Output the (x, y) coordinate of the center of the cell containing the given text.  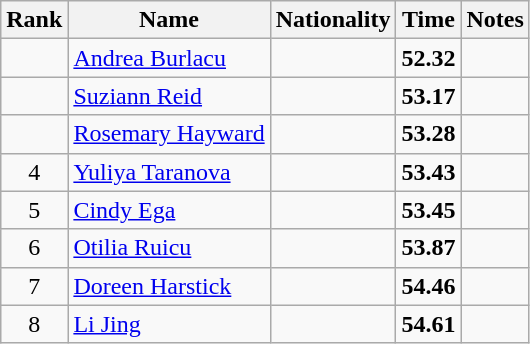
Cindy Ega (169, 210)
Otilia Ruicu (169, 248)
Time (428, 20)
5 (34, 210)
Doreen Harstick (169, 286)
4 (34, 172)
Suziann Reid (169, 96)
53.28 (428, 134)
Andrea Burlacu (169, 58)
7 (34, 286)
Nationality (333, 20)
Yuliya Taranova (169, 172)
8 (34, 324)
54.61 (428, 324)
53.45 (428, 210)
54.46 (428, 286)
Rank (34, 20)
53.43 (428, 172)
52.32 (428, 58)
6 (34, 248)
53.87 (428, 248)
53.17 (428, 96)
Notes (495, 20)
Name (169, 20)
Rosemary Hayward (169, 134)
Li Jing (169, 324)
